Capture the cell that displays the provided text and extract its [X, Y] central coordinate. 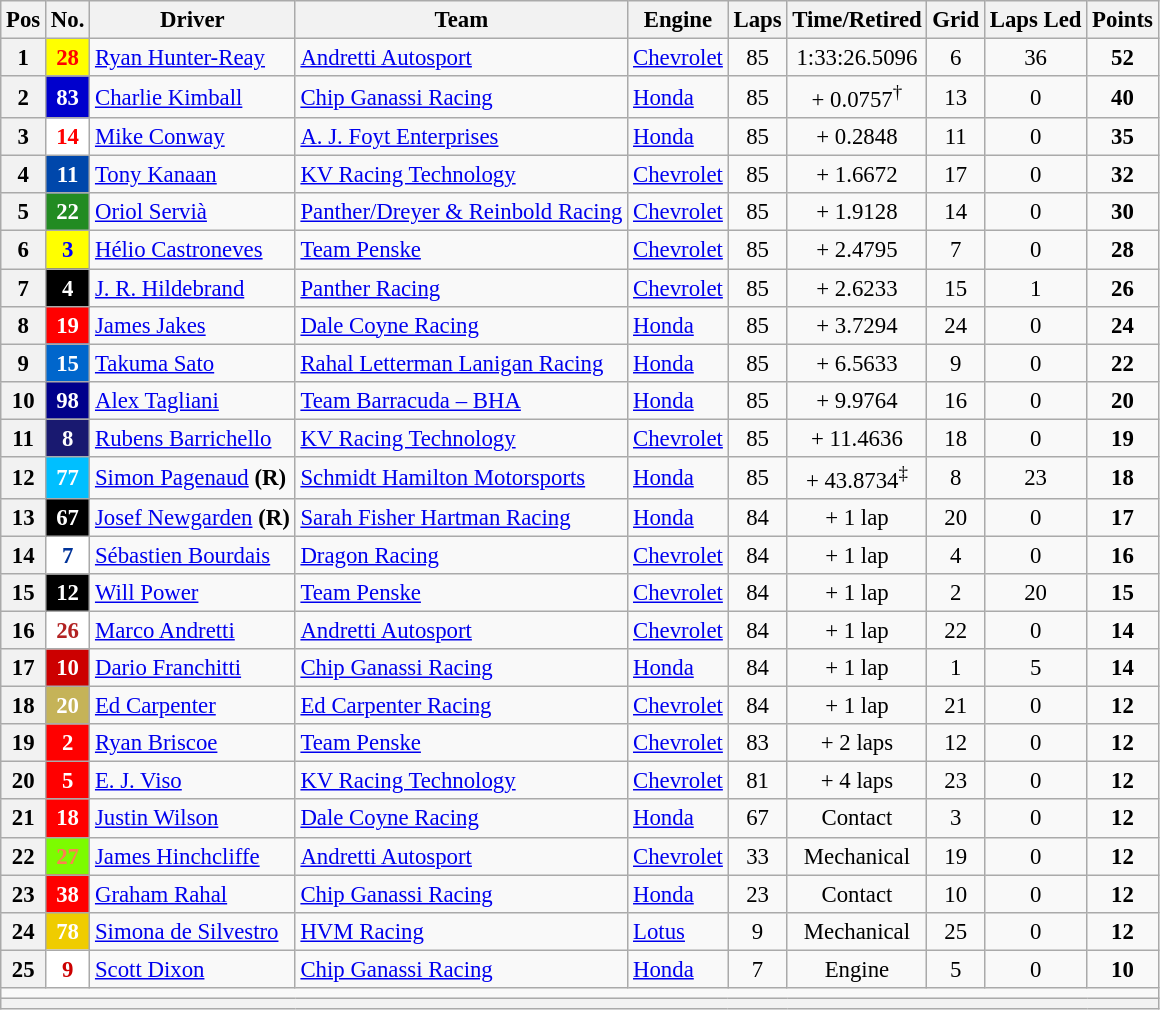
Ryan Briscoe [192, 743]
Ryan Hunter-Reay [192, 58]
Schmidt Hamilton Motorsports [462, 478]
40 [1122, 97]
+ 1.6672 [857, 175]
Team Barracuda – BHA [462, 400]
Hélio Castroneves [192, 250]
+ 2.4795 [857, 250]
Scott Dixon [192, 969]
+ 0.2848 [857, 137]
Alex Tagliani [192, 400]
James Jakes [192, 325]
Dario Franchitti [192, 668]
Tony Kanaan [192, 175]
1:33:26.5096 [857, 58]
Simona de Silvestro [192, 931]
Graham Rahal [192, 894]
No. [68, 20]
77 [68, 478]
Time/Retired [857, 20]
27 [68, 856]
Rahal Letterman Lanigan Racing [462, 363]
+ 9.9764 [857, 400]
Marco Andretti [192, 631]
Josef Newgarden (R) [192, 518]
Laps Led [1035, 20]
Grid [956, 20]
Charlie Kimball [192, 97]
Lotus [678, 931]
+ 43.8734‡ [857, 478]
Takuma Sato [192, 363]
Team [462, 20]
Ed Carpenter Racing [462, 706]
J. R. Hildebrand [192, 288]
Panther/Dreyer & Reinbold Racing [462, 213]
Simon Pagenaud (R) [192, 478]
35 [1122, 137]
Rubens Barrichello [192, 438]
+ 6.5633 [857, 363]
Laps [758, 20]
Pos [24, 20]
+ 4 laps [857, 781]
+ 11.4636 [857, 438]
Sébastien Bourdais [192, 555]
+ 2.6233 [857, 288]
Ed Carpenter [192, 706]
A. J. Foyt Enterprises [462, 137]
38 [68, 894]
+ 2 laps [857, 743]
+ 0.0757† [857, 97]
+ 1.9128 [857, 213]
Driver [192, 20]
+ 3.7294 [857, 325]
Mike Conway [192, 137]
36 [1035, 58]
Oriol Servià [192, 213]
Points [1122, 20]
Justin Wilson [192, 819]
Sarah Fisher Hartman Racing [462, 518]
81 [758, 781]
Will Power [192, 593]
98 [68, 400]
78 [68, 931]
James Hinchcliffe [192, 856]
Panther Racing [462, 288]
52 [1122, 58]
32 [1122, 175]
Dragon Racing [462, 555]
30 [1122, 213]
HVM Racing [462, 931]
E. J. Viso [192, 781]
33 [758, 856]
